Identify which cell holds the provided text, then report its [x, y] central coordinate. 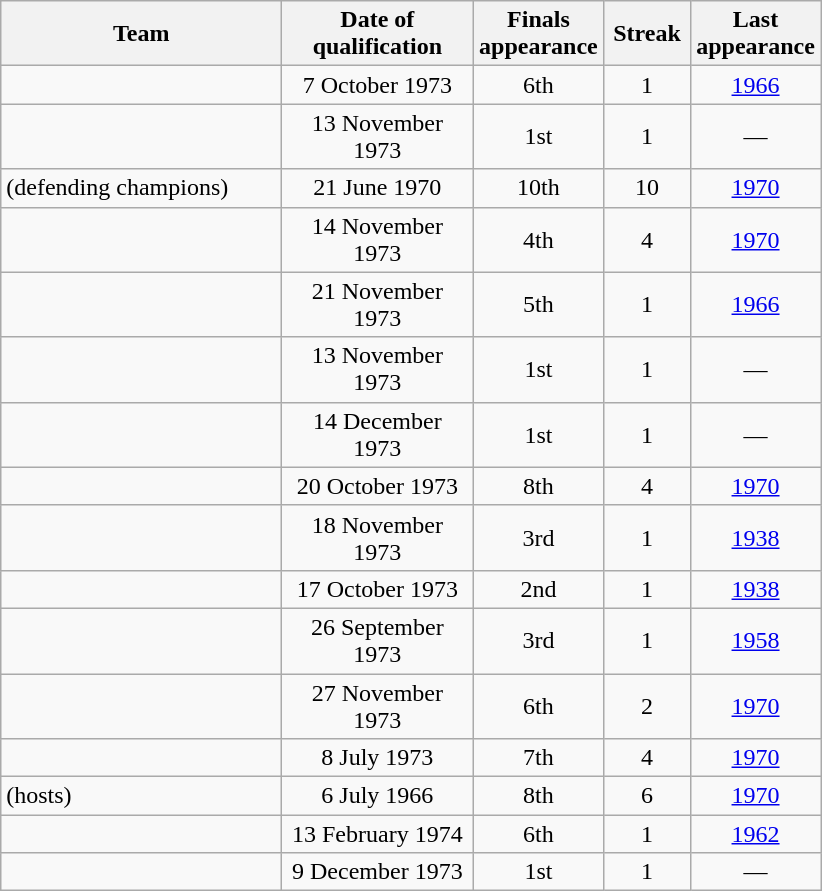
14 December 1973 [378, 434]
Finals appearance [538, 34]
6 July 1966 [378, 796]
7 October 1973 [378, 85]
Streak [647, 34]
4th [538, 240]
21 November 1973 [378, 304]
1962 [756, 834]
13 February 1974 [378, 834]
(defending champions) [142, 188]
10th [538, 188]
(hosts) [142, 796]
10 [647, 188]
5th [538, 304]
21 June 1970 [378, 188]
27 November 1973 [378, 706]
14 November 1973 [378, 240]
2nd [538, 589]
20 October 1973 [378, 486]
7th [538, 758]
Date of qualification [378, 34]
8 July 1973 [378, 758]
Team [142, 34]
26 September 1973 [378, 640]
17 October 1973 [378, 589]
9 December 1973 [378, 872]
18 November 1973 [378, 538]
Last appearance [756, 34]
2 [647, 706]
1958 [756, 640]
6 [647, 796]
